Output the (X, Y) coordinate of the center of the cell containing the given text.  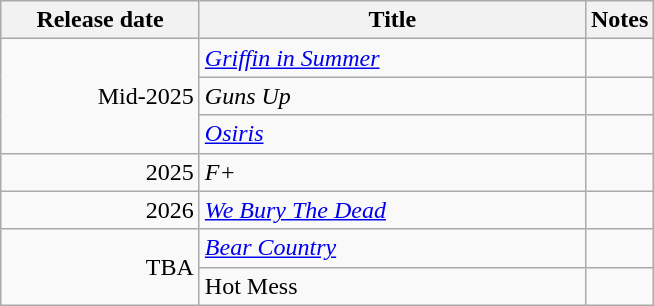
Title (392, 20)
We Bury The Dead (392, 210)
Griffin in Summer (392, 58)
Bear Country (392, 248)
Hot Mess (392, 286)
Release date (100, 20)
2026 (100, 210)
2025 (100, 172)
Osiris (392, 134)
F+ (392, 172)
Mid-2025 (100, 96)
Guns Up (392, 96)
Notes (619, 20)
TBA (100, 267)
